Locate the cell with the specified text and output its (x, y) center coordinate. 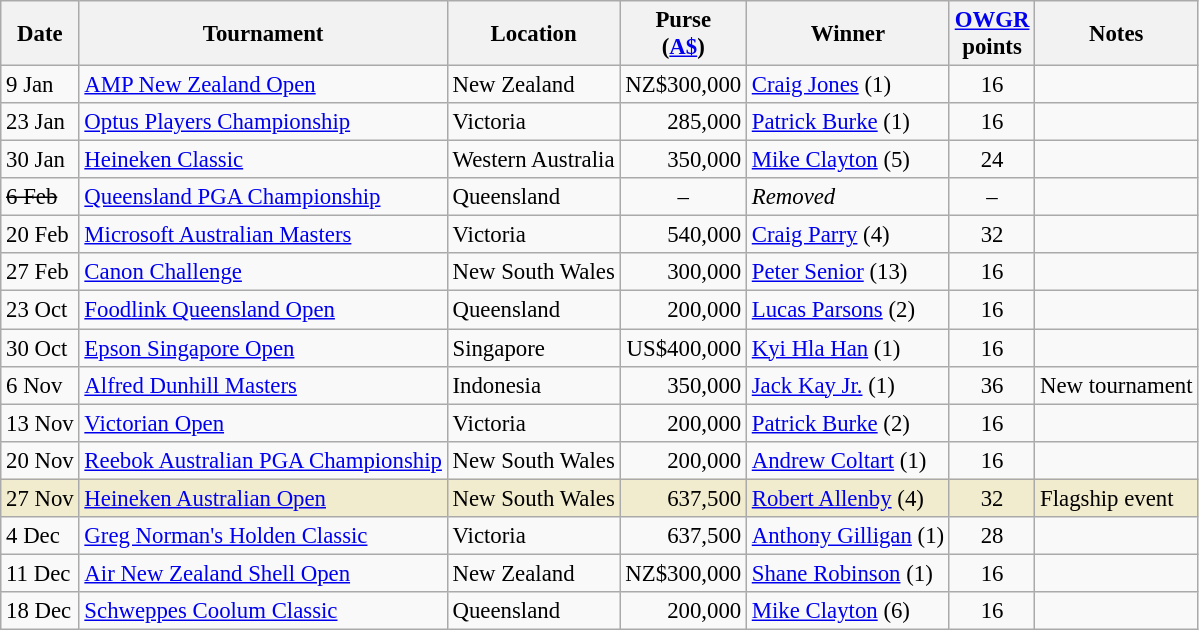
36 (992, 385)
Winner (848, 34)
Alfred Dunhill Masters (263, 385)
Indonesia (534, 385)
6 Nov (40, 385)
Jack Kay Jr. (1) (848, 385)
Anthony Gilligan (1) (848, 536)
540,000 (683, 235)
4 Dec (40, 536)
Reebok Australian PGA Championship (263, 460)
New tournament (1116, 385)
AMP New Zealand Open (263, 85)
Andrew Coltart (1) (848, 460)
Western Australia (534, 160)
Queensland PGA Championship (263, 197)
Removed (848, 197)
28 (992, 536)
23 Jan (40, 122)
27 Feb (40, 273)
Kyi Hla Han (1) (848, 348)
11 Dec (40, 573)
285,000 (683, 122)
9 Jan (40, 85)
Mike Clayton (5) (848, 160)
20 Nov (40, 460)
Flagship event (1116, 498)
Notes (1116, 34)
30 Jan (40, 160)
Peter Senior (13) (848, 273)
Heineken Classic (263, 160)
27 Nov (40, 498)
Microsoft Australian Masters (263, 235)
Heineken Australian Open (263, 498)
Mike Clayton (6) (848, 611)
Tournament (263, 34)
Patrick Burke (1) (848, 122)
20 Feb (40, 235)
Singapore (534, 348)
Schweppes Coolum Classic (263, 611)
13 Nov (40, 423)
18 Dec (40, 611)
Foodlink Queensland Open (263, 310)
Robert Allenby (4) (848, 498)
Location (534, 34)
30 Oct (40, 348)
Shane Robinson (1) (848, 573)
Patrick Burke (2) (848, 423)
Greg Norman's Holden Classic (263, 536)
US$400,000 (683, 348)
Canon Challenge (263, 273)
Epson Singapore Open (263, 348)
6 Feb (40, 197)
Optus Players Championship (263, 122)
Craig Jones (1) (848, 85)
23 Oct (40, 310)
Date (40, 34)
300,000 (683, 273)
24 (992, 160)
Craig Parry (4) (848, 235)
Victorian Open (263, 423)
Lucas Parsons (2) (848, 310)
Air New Zealand Shell Open (263, 573)
Purse(A$) (683, 34)
OWGRpoints (992, 34)
